Provide the (x, y) coordinate of the cell's center where the given text is located.  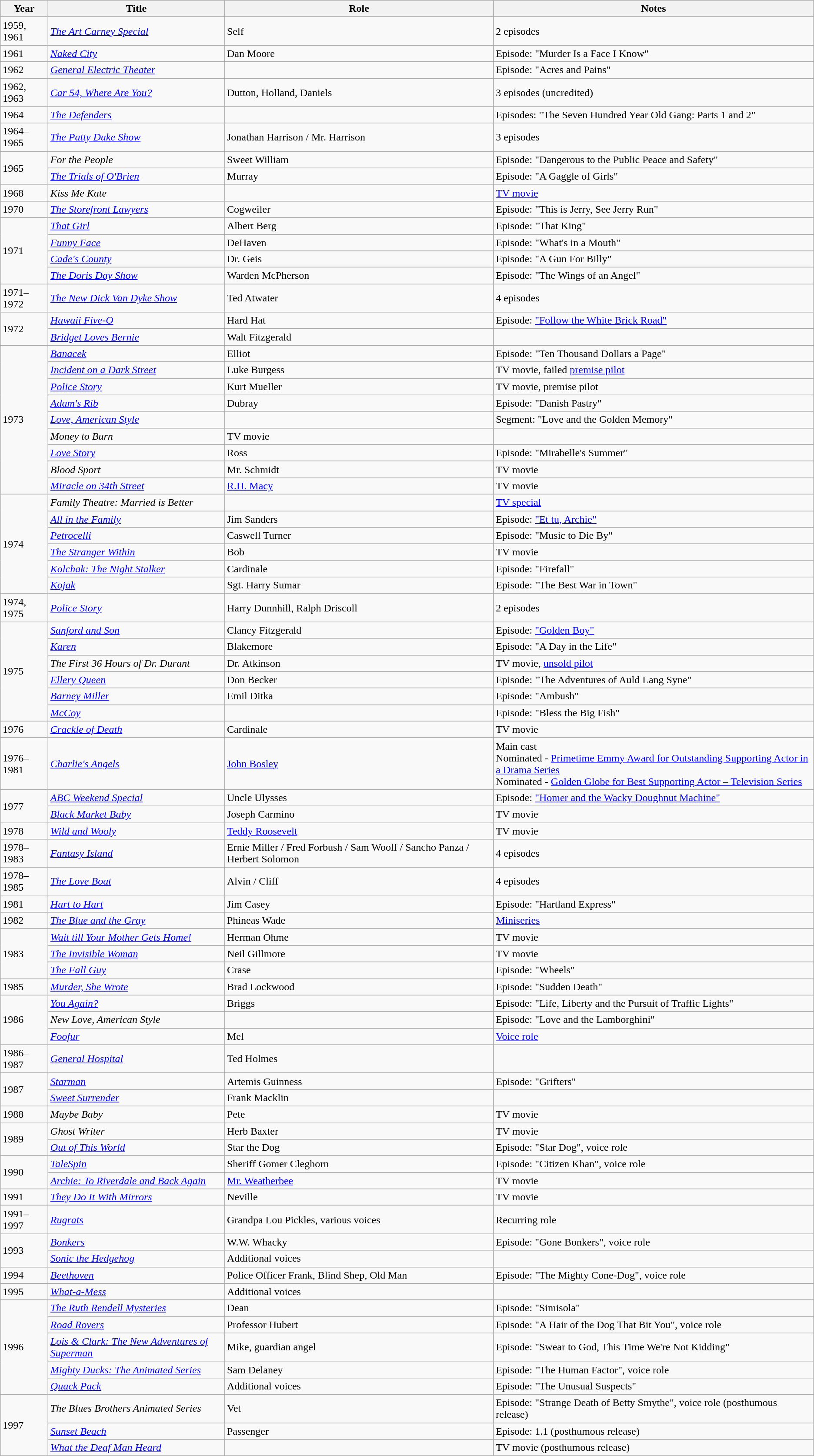
Episode: "The Mighty Cone-Dog", voice role (654, 1275)
Kiss Me Kate (136, 193)
Fantasy Island (136, 853)
Episode: "Citizen Khan", voice role (654, 1164)
Episode: "This is Jerry, See Jerry Run" (654, 209)
1962, 1963 (24, 92)
Vet (359, 1408)
Miniseries (654, 921)
1975 (24, 671)
Karen (136, 647)
Episode: "The Human Factor", voice role (654, 1369)
Wild and Wooly (136, 831)
Mr. Schmidt (359, 469)
Love, American Style (136, 420)
Episode: "What's in a Mouth" (654, 242)
Episode: "Star Dog", voice role (654, 1148)
Voice role (654, 1036)
1972 (24, 329)
Dean (359, 1308)
Uncle Ulysses (359, 798)
Episode: "Hartland Express" (654, 904)
Episode: "Love and the Lamborghini" (654, 1020)
Ellery Queen (136, 680)
1995 (24, 1292)
Alvin / Cliff (359, 882)
1977 (24, 806)
They Do It With Mirrors (136, 1197)
Herb Baxter (359, 1131)
1985 (24, 987)
Sonic the Hedgehog (136, 1259)
Rugrats (136, 1219)
Episode: "The Adventures of Auld Lang Syne" (654, 680)
Naked City (136, 53)
Crase (359, 970)
1983 (24, 954)
W.W. Whacky (359, 1242)
Sweet William (359, 160)
1961 (24, 53)
DeHaven (359, 242)
The Blues Brothers Animated Series (136, 1408)
Luke Burgess (359, 370)
That Girl (136, 226)
Episode: "Simisola" (654, 1308)
The First 36 Hours of Dr. Durant (136, 663)
Dr. Atkinson (359, 663)
All in the Family (136, 519)
1987 (24, 1089)
Passenger (359, 1431)
Bob (359, 552)
Ghost Writer (136, 1131)
Episode: "A Day in the Life" (654, 647)
Briggs (359, 1003)
New Love, American Style (136, 1020)
Mighty Ducks: The Animated Series (136, 1369)
1974, 1975 (24, 608)
Walt Fitzgerald (359, 337)
Herman Ohme (359, 937)
John Bosley (359, 764)
What-a-Mess (136, 1292)
Segment: "Love and the Golden Memory" (654, 420)
Sgt. Harry Sumar (359, 585)
The Stranger Within (136, 552)
Episode: "Acres and Pains" (654, 70)
The Doris Day Show (136, 276)
1965 (24, 168)
Episode: "Wheels" (654, 970)
Jim Casey (359, 904)
Kurt Mueller (359, 387)
You Again? (136, 1003)
Sunset Beach (136, 1431)
1974 (24, 544)
Neil Gillmore (359, 954)
Crackle of Death (136, 729)
1978–1985 (24, 882)
TV special (654, 502)
The Fall Guy (136, 970)
The Blue and the Gray (136, 921)
Episode: "That King" (654, 226)
Grandpa Lou Pickles, various voices (359, 1219)
Episode: "A Gun For Billy" (654, 259)
The Trials of O'Brien (136, 176)
Role (359, 9)
1991–1997 (24, 1219)
1976–1981 (24, 764)
Archie: To Riverdale and Back Again (136, 1181)
1994 (24, 1275)
1989 (24, 1139)
Bonkers (136, 1242)
Emil Ditka (359, 696)
Hawaii Five-O (136, 321)
Episode: "Et tu, Archie" (654, 519)
Road Rovers (136, 1325)
Dubray (359, 403)
Episode: "Murder Is a Face I Know" (654, 53)
Adam's Rib (136, 403)
Episode: "Sudden Death" (654, 987)
Maybe Baby (136, 1114)
Jonathan Harrison / Mr. Harrison (359, 137)
Episode: "A Hair of the Dog That Bit You", voice role (654, 1325)
Caswell Turner (359, 536)
Starman (136, 1081)
Episode: "Music to Die By" (654, 536)
1968 (24, 193)
Banacek (136, 354)
1959, 1961 (24, 31)
Neville (359, 1197)
Kojak (136, 585)
Episode: "Gone Bonkers", voice role (654, 1242)
TV movie, failed premise pilot (654, 370)
1986 (24, 1020)
Mr. Weatherbee (359, 1181)
McCoy (136, 713)
Mel (359, 1036)
Hart to Hart (136, 904)
Foofur (136, 1036)
Incident on a Dark Street (136, 370)
Episode: "The Wings of an Angel" (654, 276)
Episode: "Strange Death of Betty Smythe", voice role (posthumous release) (654, 1408)
Miracle on 34th Street (136, 486)
1971–1972 (24, 298)
Episode: "Firefall" (654, 569)
Cogweiler (359, 209)
Episode: "Danish Pastry" (654, 403)
1964 (24, 115)
Phineas Wade (359, 921)
For the People (136, 160)
TaleSpin (136, 1164)
Elliot (359, 354)
Bridget Loves Bernie (136, 337)
Warden McPherson (359, 276)
Harry Dunnhill, Ralph Driscoll (359, 608)
Star the Dog (359, 1148)
Episode: "Golden Boy" (654, 630)
General Electric Theater (136, 70)
Episodes: "The Seven Hundred Year Old Gang: Parts 1 and 2" (654, 115)
Episode: "Ten Thousand Dollars a Page" (654, 354)
Dutton, Holland, Daniels (359, 92)
Episode: "Bless the Big Fish" (654, 713)
Teddy Roosevelt (359, 831)
Ted Holmes (359, 1059)
1973 (24, 420)
1964–1965 (24, 137)
Episode: "Mirabelle's Summer" (654, 453)
What the Deaf Man Heard (136, 1448)
The Art Carney Special (136, 31)
Funny Face (136, 242)
Episode: "Grifters" (654, 1081)
Murray (359, 176)
Petrocelli (136, 536)
Self (359, 31)
1981 (24, 904)
Dan Moore (359, 53)
Black Market Baby (136, 814)
Ross (359, 453)
The Love Boat (136, 882)
Sanford and Son (136, 630)
Barney Miller (136, 696)
Artemis Guinness (359, 1081)
Cade's County (136, 259)
The Patty Duke Show (136, 137)
Episode: "A Gaggle of Girls" (654, 176)
1970 (24, 209)
1971 (24, 250)
Murder, She Wrote (136, 987)
Frank Macklin (359, 1098)
TV movie (posthumous release) (654, 1448)
Year (24, 9)
Episode: "Follow the White Brick Road" (654, 321)
Notes (654, 9)
Wait till Your Mother Gets Home! (136, 937)
The New Dick Van Dyke Show (136, 298)
Sweet Surrender (136, 1098)
Charlie's Angels (136, 764)
Ernie Miller / Fred Forbush / Sam Woolf / Sancho Panza / Herbert Solomon (359, 853)
Don Becker (359, 680)
Love Story (136, 453)
Car 54, Where Are You? (136, 92)
Quack Pack (136, 1386)
Ted Atwater (359, 298)
Episode: "Homer and the Wacky Doughnut Machine" (654, 798)
Pete (359, 1114)
Joseph Carmino (359, 814)
Hard Hat (359, 321)
Episode: "Swear to God, This Time We're Not Kidding" (654, 1347)
1997 (24, 1425)
1982 (24, 921)
Episode: "Dangerous to the Public Peace and Safety" (654, 160)
The Defenders (136, 115)
Money to Burn (136, 436)
Beethoven (136, 1275)
The Storefront Lawyers (136, 209)
Kolchak: The Night Stalker (136, 569)
1990 (24, 1172)
1978 (24, 831)
Brad Lockwood (359, 987)
Out of This World (136, 1148)
Blakemore (359, 647)
Family Theatre: Married is Better (136, 502)
Recurring role (654, 1219)
General Hospital (136, 1059)
3 episodes (654, 137)
Sam Delaney (359, 1369)
Episode: "The Unusual Suspects" (654, 1386)
Albert Berg (359, 226)
Dr. Geis (359, 259)
1962 (24, 70)
ABC Weekend Special (136, 798)
TV movie, unsold pilot (654, 663)
Episode: "Life, Liberty and the Pursuit of Traffic Lights" (654, 1003)
Blood Sport (136, 469)
Professor Hubert (359, 1325)
1978–1983 (24, 853)
1986–1987 (24, 1059)
3 episodes (uncredited) (654, 92)
Clancy Fitzgerald (359, 630)
Episode: "Ambush" (654, 696)
Sheriff Gomer Cleghorn (359, 1164)
1988 (24, 1114)
Police Officer Frank, Blind Shep, Old Man (359, 1275)
Episode: 1.1 (posthumous release) (654, 1431)
Mike, guardian angel (359, 1347)
1976 (24, 729)
The Ruth Rendell Mysteries (136, 1308)
1993 (24, 1250)
R.H. Macy (359, 486)
The Invisible Woman (136, 954)
1991 (24, 1197)
TV movie, premise pilot (654, 387)
Lois & Clark: The New Adventures of Superman (136, 1347)
1996 (24, 1347)
Jim Sanders (359, 519)
Title (136, 9)
Episode: "The Best War in Town" (654, 585)
